Pinpoint the cell where the given text exists, returning its [X, Y] midpoint coordinate. 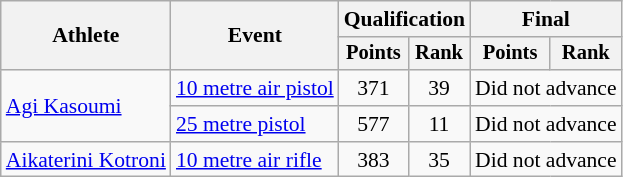
Agi Kasoumi [86, 106]
Qualification [404, 19]
25 metre pistol [255, 124]
371 [374, 88]
Final [546, 19]
11 [439, 124]
39 [439, 88]
Athlete [86, 36]
10 metre air pistol [255, 88]
577 [374, 124]
Event [255, 36]
